Extract the (x, y) coordinate from the center of the cell holding the provided text.  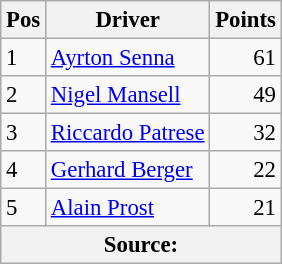
Driver (128, 20)
Pos (24, 20)
2 (24, 95)
21 (246, 208)
Ayrton Senna (128, 58)
1 (24, 58)
Source: (141, 245)
Gerhard Berger (128, 170)
Nigel Mansell (128, 95)
49 (246, 95)
4 (24, 170)
32 (246, 133)
5 (24, 208)
Points (246, 20)
3 (24, 133)
Alain Prost (128, 208)
Riccardo Patrese (128, 133)
61 (246, 58)
22 (246, 170)
